For the text-containing cell, return its midpoint in [x, y] coordinate format. 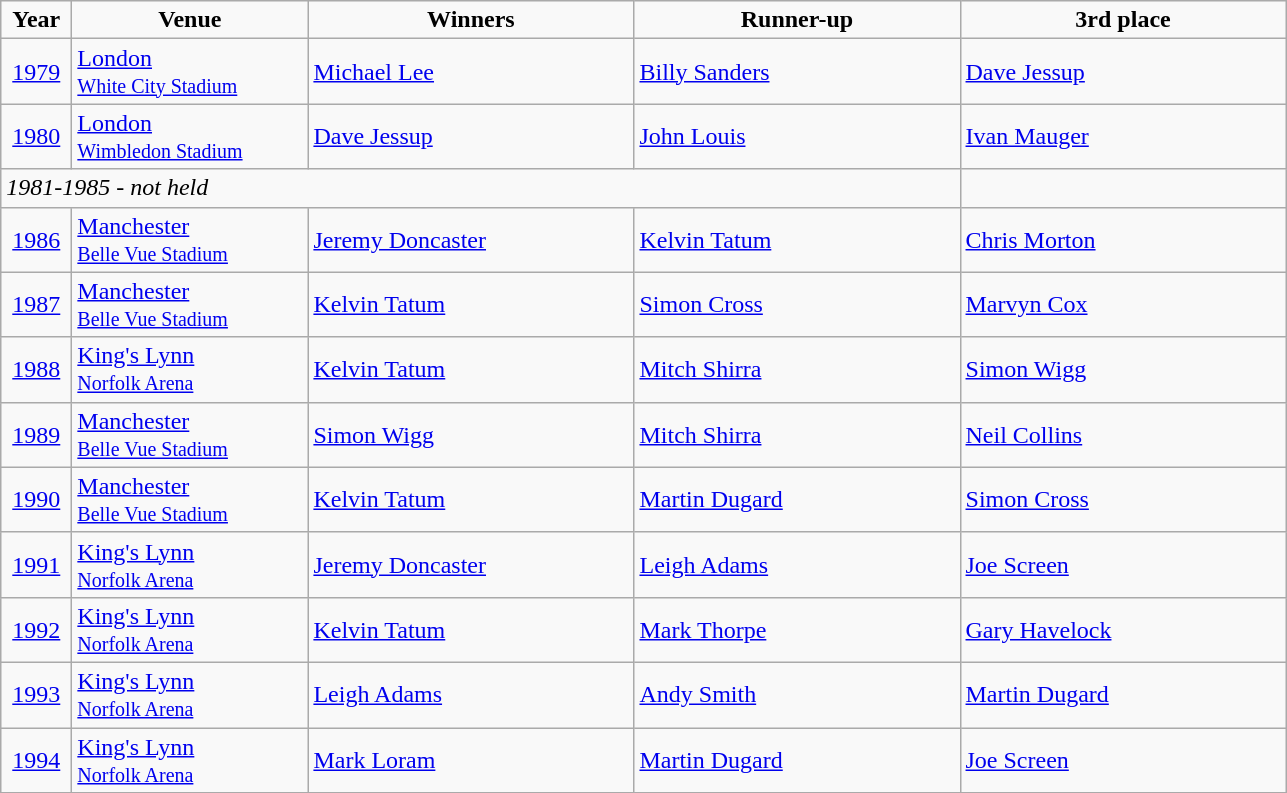
1986 [36, 240]
Runner-up [797, 20]
Chris Morton [1123, 240]
1980 [36, 136]
Ivan Mauger [1123, 136]
1992 [36, 630]
Winners [471, 20]
1987 [36, 304]
London Wimbledon Stadium [190, 136]
Venue [190, 20]
London White City Stadium [190, 72]
1988 [36, 370]
John Louis [797, 136]
3rd place [1123, 20]
1981-1985 - not held [480, 188]
Michael Lee [471, 72]
1991 [36, 564]
Gary Havelock [1123, 630]
Mark Loram [471, 760]
Andy Smith [797, 694]
Billy Sanders [797, 72]
1979 [36, 72]
1989 [36, 434]
Mark Thorpe [797, 630]
1994 [36, 760]
1990 [36, 500]
Marvyn Cox [1123, 304]
Neil Collins [1123, 434]
1993 [36, 694]
Year [36, 20]
